Pinpoint the cell where the given text exists, returning its [x, y] midpoint coordinate. 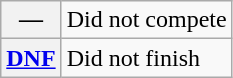
— [31, 20]
Did not finish [146, 58]
Did not compete [146, 20]
DNF [31, 58]
